Locate the cell with the specified text and output its [X, Y] center coordinate. 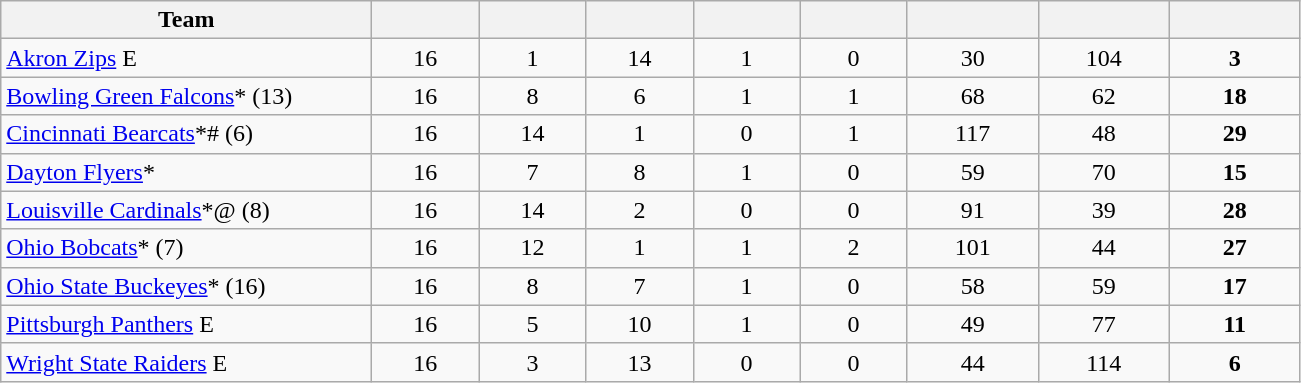
62 [1104, 96]
49 [972, 324]
11 [1234, 324]
15 [1234, 172]
117 [972, 134]
5 [532, 324]
Wright State Raiders E [186, 362]
Bowling Green Falcons* (13) [186, 96]
68 [972, 96]
91 [972, 210]
29 [1234, 134]
12 [532, 248]
104 [1104, 58]
Ohio Bobcats* (7) [186, 248]
Ohio State Buckeyes* (16) [186, 286]
18 [1234, 96]
58 [972, 286]
10 [640, 324]
13 [640, 362]
Pittsburgh Panthers E [186, 324]
114 [1104, 362]
101 [972, 248]
17 [1234, 286]
Akron Zips E [186, 58]
Dayton Flyers* [186, 172]
28 [1234, 210]
77 [1104, 324]
30 [972, 58]
39 [1104, 210]
27 [1234, 248]
48 [1104, 134]
Team [186, 20]
70 [1104, 172]
Louisville Cardinals*@ (8) [186, 210]
Cincinnati Bearcats*# (6) [186, 134]
